Search for the cell housing the specified text and yield its (X, Y) center coordinate. 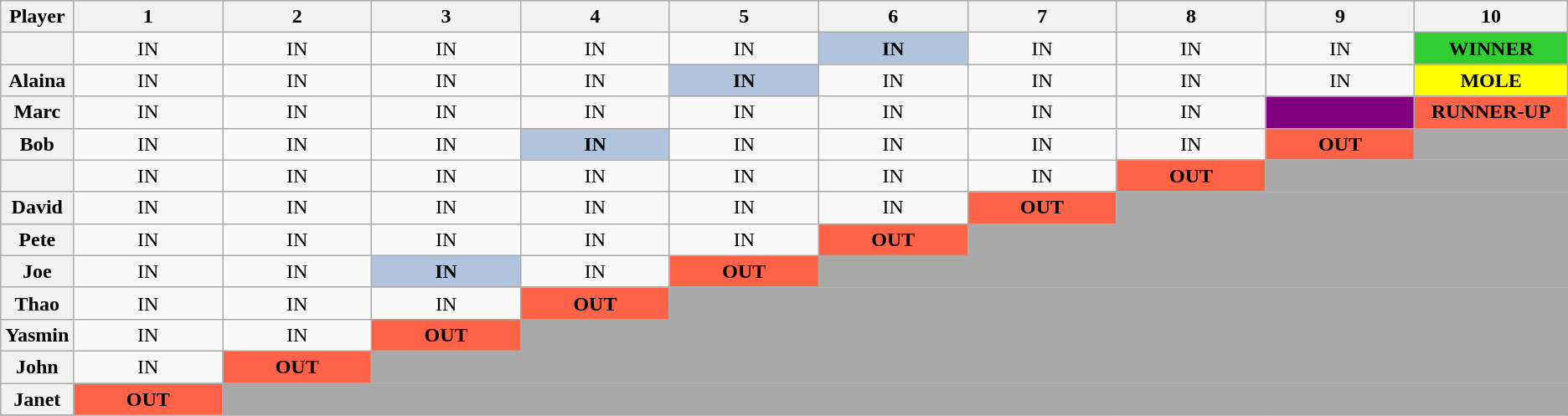
Bob (37, 144)
Player (37, 17)
4 (596, 17)
5 (744, 17)
Joe (37, 271)
David (37, 208)
1 (148, 17)
9 (1340, 17)
Pete (37, 239)
WINNER (1491, 49)
Alaina (37, 80)
8 (1191, 17)
John (37, 367)
Thao (37, 303)
10 (1491, 17)
RUNNER-UP (1491, 112)
2 (297, 17)
3 (446, 17)
6 (893, 17)
Yasmin (37, 335)
Marc (37, 112)
MOLE (1491, 80)
7 (1042, 17)
Janet (37, 399)
